Provide the (X, Y) coordinate of the cell's center where the given text is located.  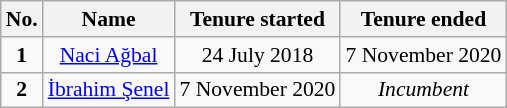
İbrahim Şenel (109, 90)
Name (109, 19)
2 (22, 90)
Tenure ended (423, 19)
Incumbent (423, 90)
24 July 2018 (257, 55)
No. (22, 19)
Naci Ağbal (109, 55)
1 (22, 55)
Tenure started (257, 19)
